Locate the cell with the specified text and output its (x, y) center coordinate. 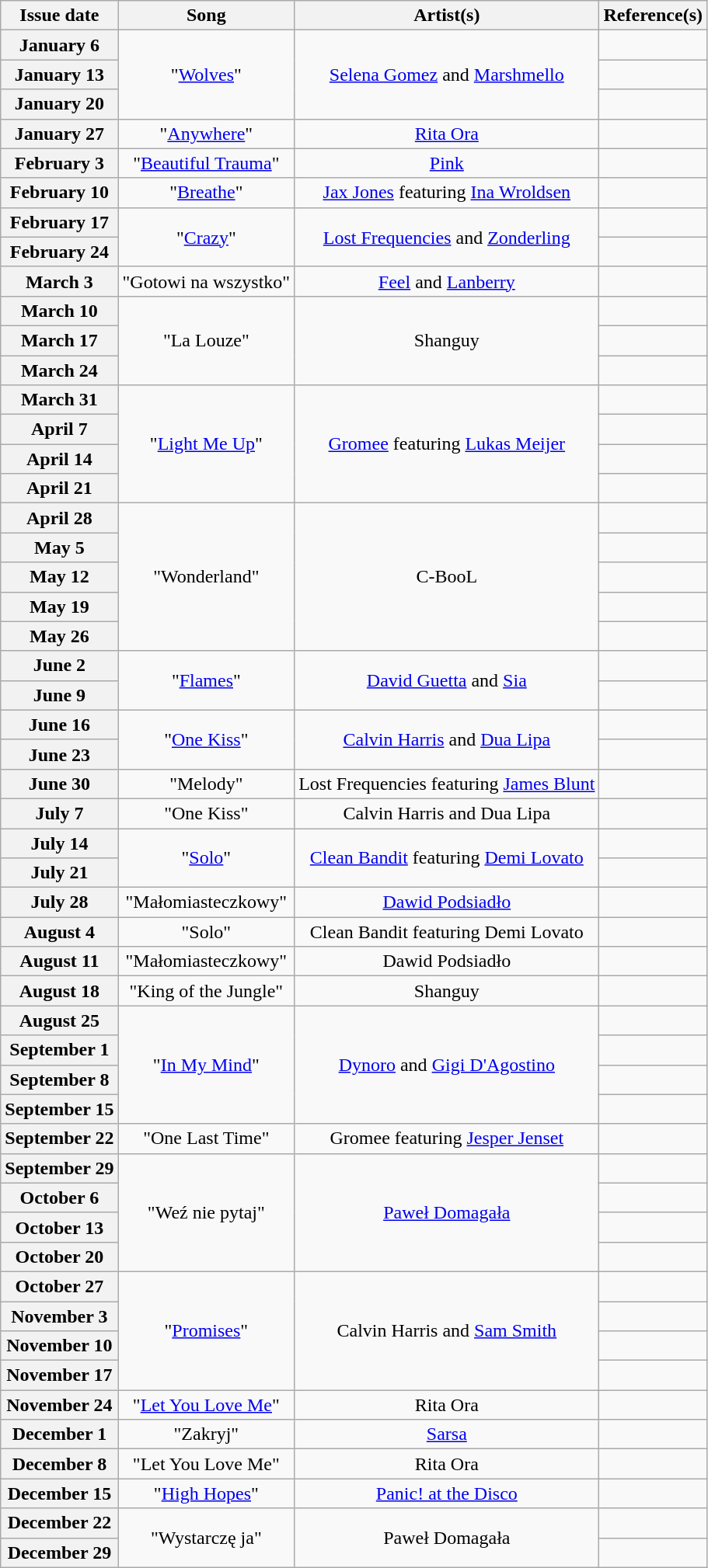
March 3 (59, 281)
December 1 (59, 1434)
"Flames" (207, 680)
Calvin Harris and Sam Smith (447, 1330)
February 10 (59, 193)
"Melody" (207, 784)
March 10 (59, 311)
"In My Mind" (207, 1065)
Lost Frequencies and Zonderling (447, 237)
August 4 (59, 932)
August 18 (59, 991)
C-BooL (447, 577)
January 20 (59, 104)
Lost Frequencies featuring James Blunt (447, 784)
September 8 (59, 1080)
Dynoro and Gigi D'Agostino (447, 1065)
March 31 (59, 400)
January 27 (59, 134)
"Crazy" (207, 237)
"La Louze" (207, 340)
July 14 (59, 843)
September 29 (59, 1168)
October 20 (59, 1257)
November 10 (59, 1346)
Sarsa (447, 1434)
"Breathe" (207, 193)
October 13 (59, 1227)
November 17 (59, 1375)
August 25 (59, 1020)
David Guetta and Sia (447, 680)
Pink (447, 163)
June 2 (59, 666)
"Beautiful Trauma" (207, 163)
December 15 (59, 1493)
"Anywhere" (207, 134)
November 24 (59, 1405)
"High Hopes" (207, 1493)
April 28 (59, 518)
June 16 (59, 725)
Reference(s) (653, 16)
Song (207, 16)
Selena Gomez and Marshmello (447, 75)
February 3 (59, 163)
Feel and Lanberry (447, 281)
December 29 (59, 1552)
Gromee featuring Jesper Jenset (447, 1139)
"Weź nie pytaj" (207, 1212)
Panic! at the Disco (447, 1493)
September 15 (59, 1109)
"Wolves" (207, 75)
"Wonderland" (207, 577)
September 1 (59, 1050)
March 24 (59, 370)
July 7 (59, 813)
August 11 (59, 961)
December 8 (59, 1464)
Artist(s) (447, 16)
January 6 (59, 45)
May 26 (59, 636)
June 23 (59, 754)
Issue date (59, 16)
July 28 (59, 902)
February 17 (59, 222)
June 30 (59, 784)
July 21 (59, 873)
May 19 (59, 607)
"Gotowi na wszystko" (207, 281)
December 22 (59, 1523)
"Light Me Up" (207, 444)
April 14 (59, 459)
January 13 (59, 75)
"Wystarczę ja" (207, 1538)
June 9 (59, 695)
February 24 (59, 252)
Gromee featuring Lukas Meijer (447, 444)
October 27 (59, 1286)
April 7 (59, 429)
"Promises" (207, 1330)
November 3 (59, 1316)
Jax Jones featuring Ina Wroldsen (447, 193)
October 6 (59, 1198)
March 17 (59, 340)
September 22 (59, 1139)
"Zakryj" (207, 1434)
April 21 (59, 488)
May 12 (59, 577)
May 5 (59, 548)
"One Last Time" (207, 1139)
"King of the Jungle" (207, 991)
